Search for the cell housing the specified text and yield its [X, Y] center coordinate. 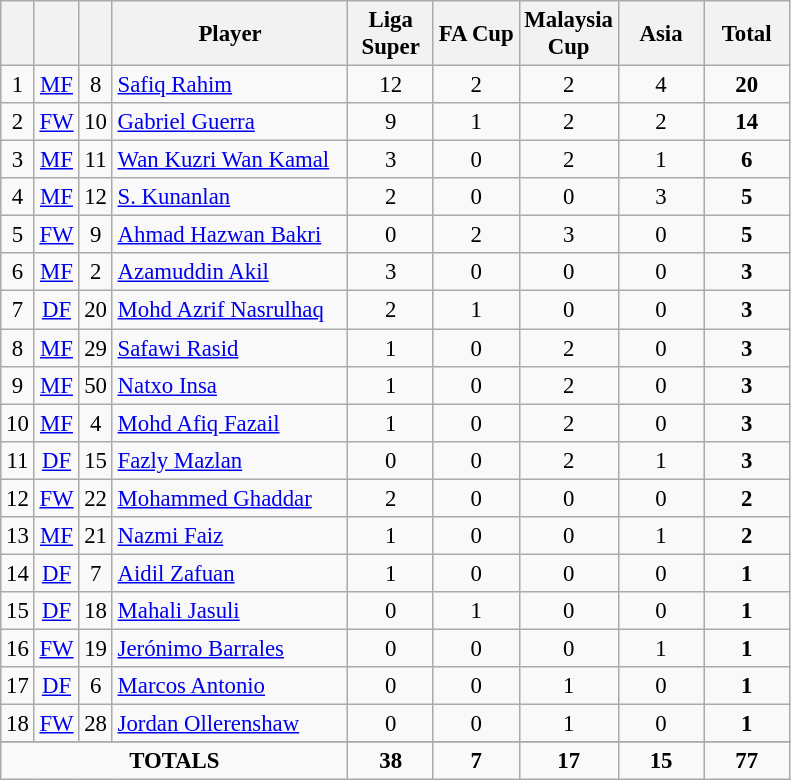
28 [96, 724]
Mohd Azrif Nasrulhaq [230, 310]
21 [96, 536]
19 [96, 648]
Player [230, 34]
Safiq Rahim [230, 85]
Mahali Jasuli [230, 611]
Marcos Antonio [230, 686]
Asia [661, 34]
13 [18, 536]
Liga Super [391, 34]
Jerónimo Barrales [230, 648]
TOTALS [174, 761]
Aidil Zafuan [230, 573]
38 [391, 761]
Total [747, 34]
Gabriel Guerra [230, 122]
50 [96, 385]
Wan Kuzri Wan Kamal [230, 160]
77 [747, 761]
Azamuddin Akil [230, 273]
Safawi Rasid [230, 348]
Jordan Ollerenshaw [230, 724]
29 [96, 348]
16 [18, 648]
Nazmi Faiz [230, 536]
FA Cup [476, 34]
Natxo Insa [230, 385]
Mohammed Ghaddar [230, 498]
Mohd Afiq Fazail [230, 423]
S. Kunanlan [230, 197]
Malaysia Cup [568, 34]
Ahmad Hazwan Bakri [230, 235]
22 [96, 498]
Fazly Mazlan [230, 460]
